Detect which cell encompasses the target text, then output its [x, y] center coordinate. 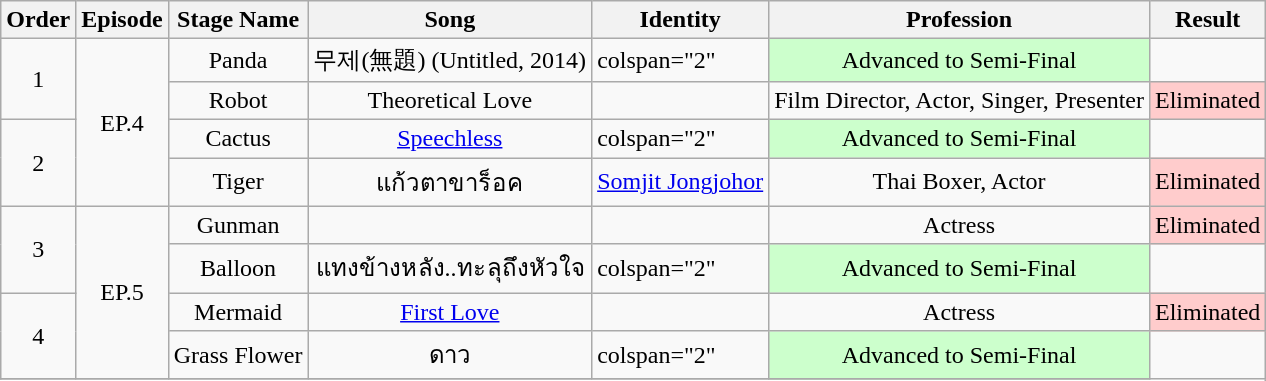
ดาว [450, 356]
2 [38, 162]
Panda [238, 60]
Film Director, Actor, Singer, Presenter [960, 100]
Somjit Jongjohor [680, 182]
Identity [680, 20]
Result [1207, 20]
4 [38, 336]
Song [450, 20]
แก้วตาขาร็อค [450, 182]
Order [38, 20]
1 [38, 80]
แทงข้างหลัง..ทะลุถึงหัวใจ [450, 268]
Stage Name [238, 20]
Robot [238, 100]
Theoretical Love [450, 100]
Tiger [238, 182]
First Love [450, 312]
EP.4 [122, 122]
Episode [122, 20]
Grass Flower [238, 356]
3 [38, 250]
Speechless [450, 138]
Balloon [238, 268]
무제(無題) (Untitled, 2014) [450, 60]
Thai Boxer, Actor [960, 182]
EP.5 [122, 292]
Gunman [238, 225]
Cactus [238, 138]
Profession [960, 20]
Mermaid [238, 312]
